Pinpoint the cell where the given text exists, returning its [X, Y] midpoint coordinate. 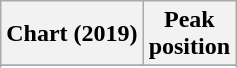
Peakposition [189, 34]
Chart (2019) [72, 34]
